For the text-containing cell, return its midpoint in [X, Y] coordinate format. 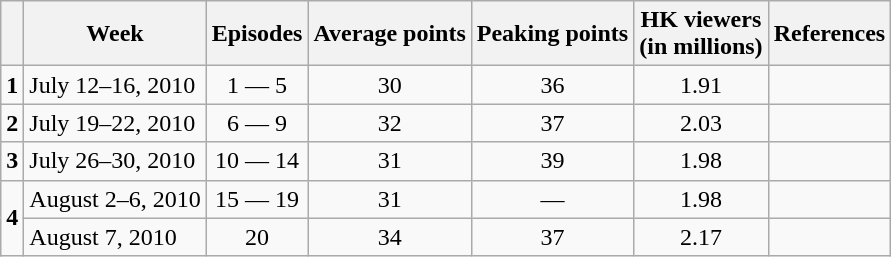
39 [552, 161]
— [552, 199]
2.03 [701, 123]
Peaking points [552, 34]
2 [12, 123]
July 19–22, 2010 [115, 123]
32 [390, 123]
34 [390, 237]
1 [12, 85]
August 2–6, 2010 [115, 199]
4 [12, 218]
July 26–30, 2010 [115, 161]
July 12–16, 2010 [115, 85]
6 — 9 [257, 123]
Week [115, 34]
1 — 5 [257, 85]
15 — 19 [257, 199]
Average points [390, 34]
30 [390, 85]
3 [12, 161]
36 [552, 85]
References [830, 34]
HK viewers(in millions) [701, 34]
Episodes [257, 34]
1.91 [701, 85]
10 — 14 [257, 161]
August 7, 2010 [115, 237]
2.17 [701, 237]
20 [257, 237]
